Search for the cell housing the specified text and yield its (X, Y) center coordinate. 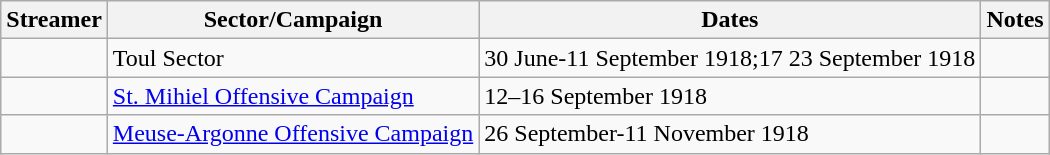
Toul Sector (292, 58)
Dates (730, 20)
Notes (1015, 20)
Streamer (54, 20)
30 June-11 September 1918;17 23 September 1918 (730, 58)
Meuse-Argonne Offensive Campaign (292, 134)
Sector/Campaign (292, 20)
St. Mihiel Offensive Campaign (292, 96)
12–16 September 1918 (730, 96)
26 September-11 November 1918 (730, 134)
